Search for the cell housing the specified text and yield its (x, y) center coordinate. 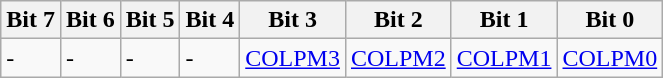
Bit 1 (504, 20)
COLPM0 (610, 58)
Bit 4 (210, 20)
COLPM2 (398, 58)
COLPM1 (504, 58)
Bit 7 (31, 20)
Bit 5 (150, 20)
Bit 0 (610, 20)
COLPM3 (293, 58)
Bit 6 (90, 20)
Bit 3 (293, 20)
Bit 2 (398, 20)
